Search for the cell housing the specified text and yield its [x, y] center coordinate. 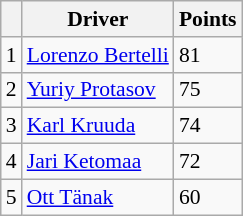
72 [208, 162]
Driver [98, 19]
75 [208, 90]
Points [208, 19]
Jari Ketomaa [98, 162]
Ott Tänak [98, 197]
81 [208, 55]
60 [208, 197]
3 [12, 126]
2 [12, 90]
Karl Kruuda [98, 126]
Lorenzo Bertelli [98, 55]
1 [12, 55]
5 [12, 197]
74 [208, 126]
Yuriy Protasov [98, 90]
4 [12, 162]
